Return [X, Y] of the center of cell containing provided text 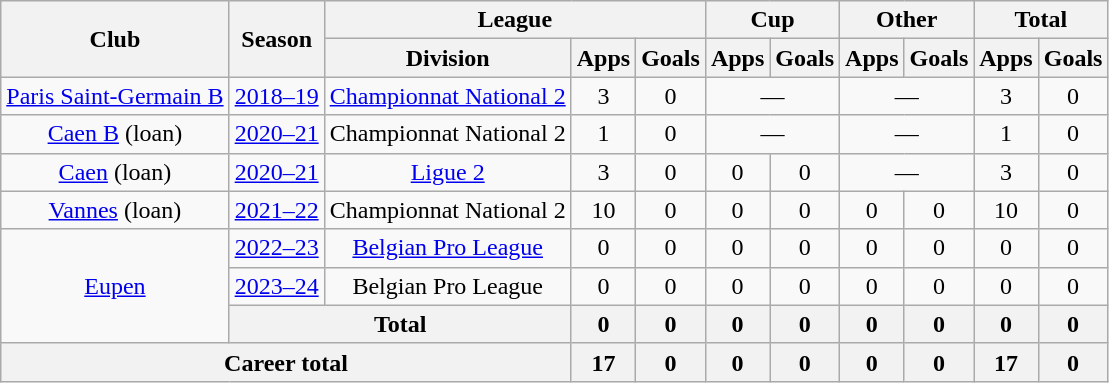
2022–23 [276, 248]
Career total [286, 362]
Season [276, 39]
Division [448, 58]
Eupen [115, 286]
League [514, 20]
2023–24 [276, 286]
Caen B (loan) [115, 134]
Other [907, 20]
Vannes (loan) [115, 210]
Ligue 2 [448, 172]
Caen (loan) [115, 172]
Club [115, 39]
2021–22 [276, 210]
2018–19 [276, 96]
Paris Saint-Germain B [115, 96]
Cup [772, 20]
